For the text-containing cell, return its midpoint in (x, y) coordinate format. 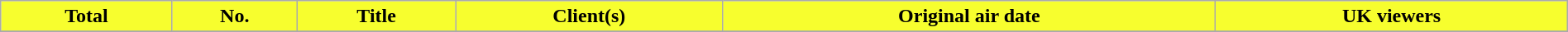
No. (235, 16)
Client(s) (589, 16)
UK viewers (1391, 16)
Title (375, 16)
Original air date (969, 16)
Total (86, 16)
